Determine the [X, Y] coordinate at the center of the cell enclosing the given text.  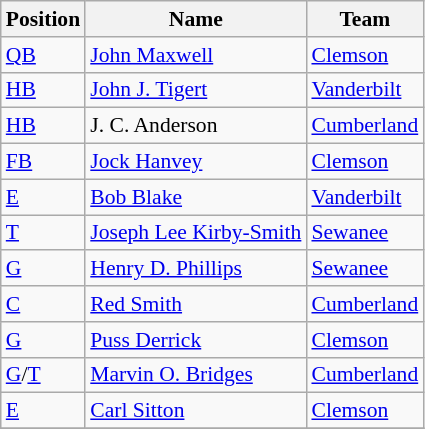
John Maxwell [196, 55]
Jock Hanvey [196, 162]
Position [43, 19]
J. C. Anderson [196, 126]
Bob Blake [196, 197]
Joseph Lee Kirby-Smith [196, 233]
Marvin O. Bridges [196, 375]
John J. Tigert [196, 90]
G/T [43, 375]
T [43, 233]
Carl Sitton [196, 411]
C [43, 304]
QB [43, 55]
Red Smith [196, 304]
FB [43, 162]
Team [364, 19]
Name [196, 19]
Henry D. Phillips [196, 269]
Puss Derrick [196, 340]
